Determine the (X, Y) coordinate at the center of the cell enclosing the given text.  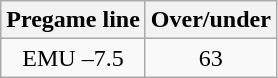
EMU –7.5 (74, 58)
63 (210, 58)
Over/under (210, 20)
Pregame line (74, 20)
